For the text-containing cell, return its midpoint in [X, Y] coordinate format. 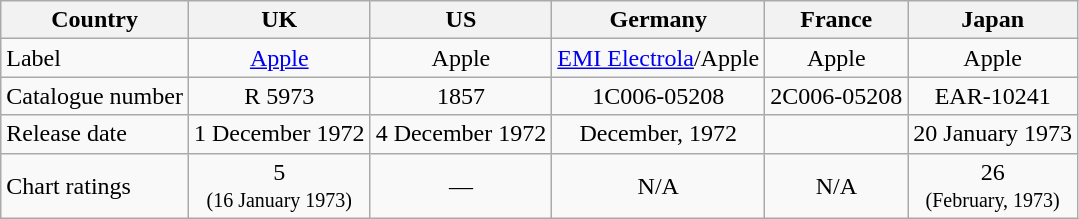
Country [95, 20]
5 (16 January 1973) [279, 186]
R 5973 [279, 96]
Release date [95, 134]
Germany [658, 20]
4 December 1972 [461, 134]
France [836, 20]
December, 1972 [658, 134]
Catalogue number [95, 96]
Chart ratings [95, 186]
UK [279, 20]
US [461, 20]
EMI Electrola/Apple [658, 58]
Label [95, 58]
2C006-05208 [836, 96]
Japan [993, 20]
26 (February, 1973) [993, 186]
EAR-10241 [993, 96]
1857 [461, 96]
1 December 1972 [279, 134]
20 January 1973 [993, 134]
— [461, 186]
1C006-05208 [658, 96]
